Provide the [X, Y] coordinate of the cell's center where the given text is located.  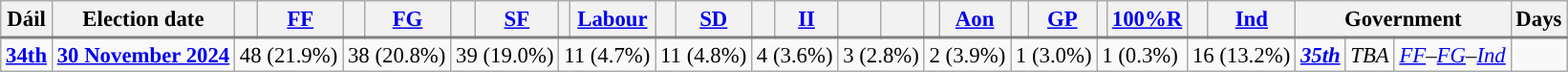
35th [1321, 54]
11 (4.7%) [608, 54]
38 (20.8%) [397, 54]
3 (2.8%) [881, 54]
FF–FG–Ind [1452, 54]
Dáil [27, 19]
34th [27, 54]
2 (3.9%) [967, 54]
GP [1063, 19]
16 (13.2%) [1240, 54]
Labour [612, 19]
II [806, 19]
11 (4.8%) [703, 54]
48 (21.9%) [289, 54]
1 (3.0%) [1054, 54]
Government [1403, 19]
SF [517, 19]
TBA [1370, 54]
SD [714, 19]
4 (3.6%) [795, 54]
Election date [143, 19]
30 November 2024 [143, 54]
Ind [1252, 19]
Aon [975, 19]
1 (0.3%) [1143, 54]
FF [300, 19]
100%R [1147, 19]
FG [407, 19]
39 (19.0%) [505, 54]
Days [1538, 19]
